Pinpoint the cell where the given text exists, returning its [X, Y] midpoint coordinate. 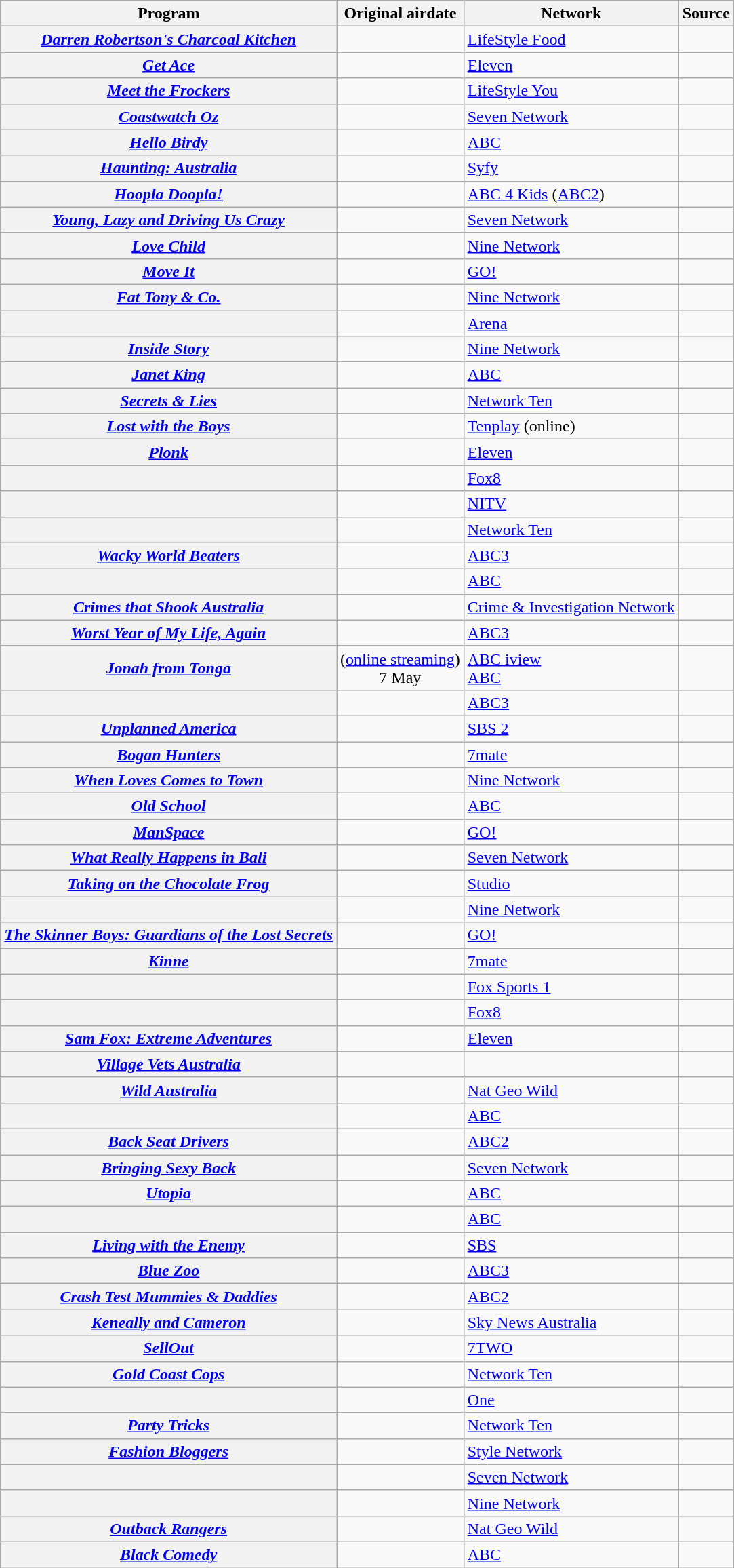
Lost with the Boys [169, 427]
LifeStyle You [571, 91]
Village Vets Australia [169, 1064]
What Really Happens in Bali [169, 858]
Wacky World Beaters [169, 555]
Sam Fox: Extreme Adventures [169, 1038]
Old School [169, 806]
Get Ace [169, 65]
ABC 4 Kids (ABC2) [571, 194]
Coastwatch Oz [169, 117]
Gold Coast Cops [169, 1374]
When Loves Comes to Town [169, 781]
Style Network [571, 1451]
Sky News Australia [571, 1322]
Kinne [169, 961]
NITV [571, 504]
Hoopla Doopla! [169, 194]
Haunting: Australia [169, 168]
Unplanned America [169, 728]
Janet King [169, 375]
Wild Australia [169, 1090]
Love Child [169, 246]
SBS [571, 1245]
Source [706, 14]
Outback Rangers [169, 1529]
Network [571, 14]
Blue Zoo [169, 1271]
Hello Birdy [169, 142]
The Skinner Boys: Guardians of the Lost Secrets [169, 935]
Black Comedy [169, 1554]
Crime & Investigation Network [571, 607]
Original airdate [401, 14]
Keneally and Cameron [169, 1322]
Worst Year of My Life, Again [169, 633]
Bogan Hunters [169, 755]
Secrets & Lies [169, 401]
Fashion Bloggers [169, 1451]
Inside Story [169, 349]
Syfy [571, 168]
Bringing Sexy Back [169, 1167]
Arena [571, 324]
Crimes that Shook Australia [169, 607]
Jonah from Tonga [169, 667]
Back Seat Drivers [169, 1141]
Meet the Frockers [169, 91]
LifeStyle Food [571, 39]
Fox Sports 1 [571, 987]
Plonk [169, 452]
Crash Test Mummies & Daddies [169, 1297]
Fat Tony & Co. [169, 297]
Move It [169, 271]
Darren Robertson's Charcoal Kitchen [169, 39]
Young, Lazy and Driving Us Crazy [169, 220]
ABC iviewABC [571, 667]
SellOut [169, 1348]
Taking on the Chocolate Frog [169, 884]
7TWO [571, 1348]
Program [169, 14]
ManSpace [169, 832]
One [571, 1400]
Party Tricks [169, 1426]
SBS 2 [571, 728]
Studio [571, 884]
Living with the Enemy [169, 1245]
Tenplay (online) [571, 427]
(online streaming)7 May [401, 667]
Utopia [169, 1194]
